Identify which cell holds the provided text, then report its [X, Y] central coordinate. 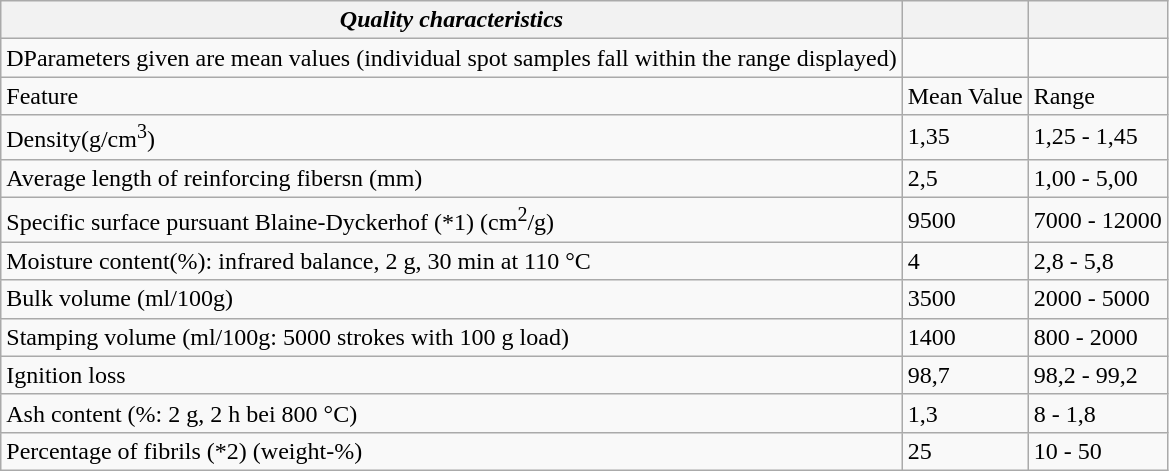
1,00 - 5,00 [1098, 178]
1,3 [965, 413]
2,5 [965, 178]
9500 [965, 220]
Density(g/cm3) [452, 138]
2000 - 5000 [1098, 299]
25 [965, 451]
98,2 - 99,2 [1098, 375]
Bulk volume (ml/100g) [452, 299]
10 - 50 [1098, 451]
Ignition loss [452, 375]
8 - 1,8 [1098, 413]
3500 [965, 299]
1400 [965, 337]
2,8 - 5,8 [1098, 261]
Quality characteristics [452, 20]
800 - 2000 [1098, 337]
Specific surface pursuant Blaine-Dyckerhof (*1) (cm2/g) [452, 220]
DParameters given are mean values (individual spot samples fall within the range displayed) [452, 58]
7000 - 12000 [1098, 220]
Ash content (%: 2 g, 2 h bei 800 °C) [452, 413]
Feature [452, 96]
Average length of reinforcing fibersn (mm) [452, 178]
98,7 [965, 375]
Stamping volume (ml/100g: 5000 strokes with 100 g load) [452, 337]
Range [1098, 96]
Moisture content(%): infrared balance, 2 g, 30 min at 110 °C [452, 261]
4 [965, 261]
1,25 - 1,45 [1098, 138]
Percentage of fibrils (*2) (weight-%) [452, 451]
1,35 [965, 138]
Mean Value [965, 96]
